From the cell containing the given text, extract its center point as (x, y) coordinate. 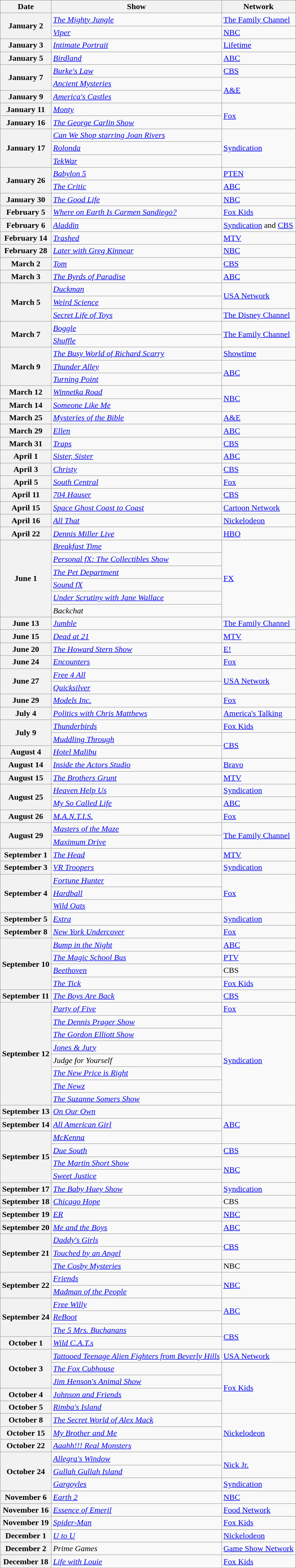
September 20 (26, 1227)
The Pet Department (136, 572)
June 20 (26, 649)
Me and the Boys (136, 1227)
The Suzanne Somers Show (136, 1099)
The George Carlin Show (136, 122)
March 25 (26, 418)
Hotel Malibu (136, 752)
Backchat (136, 611)
June 15 (26, 636)
October 24 (26, 1471)
Earth 2 (136, 1497)
Rolonda (136, 148)
Traps (136, 444)
Thunder Alley (136, 366)
704 Hauser (136, 495)
Intimate Portrait (136, 45)
January 3 (26, 45)
HBO (258, 533)
September 17 (26, 1189)
January 11 (26, 109)
Lifetime (258, 45)
On Our Own (136, 1112)
January 9 (26, 97)
Under Scrutiny with Jane Wallace (136, 598)
January 26 (26, 180)
August 29 (26, 835)
South Central (136, 482)
Gullah Gullah Island (136, 1471)
U to U (136, 1536)
Judge for Yourself (136, 1060)
September 24 (26, 1317)
March 7 (26, 334)
April 3 (26, 469)
June 24 (26, 662)
March 12 (26, 392)
The Gordon Elliott Show (136, 1035)
Aladdin (136, 225)
October 22 (26, 1446)
January 2 (26, 26)
Extra (136, 919)
Jones & Jury (136, 1047)
September 22 (26, 1285)
My So Called Life (136, 803)
Fortune Hunter (136, 880)
Birdland (136, 58)
Chicago Hope (136, 1202)
Date (26, 7)
PTV (258, 957)
McKenna (136, 1137)
PTEN (258, 174)
The Brothers Grunt (136, 777)
November 16 (26, 1510)
The Martin Short Show (136, 1163)
Wild C.A.T.s (136, 1343)
Maximum Drive (136, 842)
Ellen (136, 431)
March 5 (26, 302)
The Cosby Mysteries (136, 1266)
The Critic (136, 187)
February 5 (26, 212)
January 5 (26, 58)
All American Girl (136, 1124)
Essence of Emeril (136, 1510)
Someone Like Me (136, 405)
Mysteries of the Bible (136, 418)
The Baby Huey Show (136, 1189)
August 14 (26, 765)
FX (258, 578)
Showtime (258, 353)
Hardball (136, 893)
Rimba's Island (136, 1407)
Aaahh!!! Real Monsters (136, 1446)
Space Ghost Coast to Coast (136, 508)
Sweet Justice (136, 1176)
Jumble (136, 623)
September 4 (26, 893)
April 11 (26, 495)
The Byrds of Paradise (136, 276)
Duckman (136, 289)
Politics with Chris Matthews (136, 713)
My Brother and Me (136, 1433)
Free Willy (136, 1304)
October 4 (26, 1394)
February 28 (26, 251)
Inside the Actors Studio (136, 765)
Dead at 21 (136, 636)
Ancient Mysteries (136, 84)
March 31 (26, 444)
June 1 (26, 578)
America's Castles (136, 97)
November 6 (26, 1497)
Life with Louie (136, 1561)
Party of Five (136, 1009)
April 15 (26, 508)
Nick Jr. (258, 1465)
December 18 (26, 1561)
Secret Life of Toys (136, 315)
Heaven Help Us (136, 791)
September 21 (26, 1253)
January 30 (26, 200)
Tattooed Teenage Alien Fighters from Beverly Hills (136, 1356)
Babylon 5 (136, 174)
Personal fX: The Collectibles Show (136, 559)
October 1 (26, 1343)
November 19 (26, 1523)
March 29 (26, 431)
January 16 (26, 122)
The Tick (136, 983)
Viper (136, 32)
June 27 (26, 681)
The Busy World of Richard Scarry (136, 353)
Game Show Network (258, 1548)
Masters of the Maze (136, 829)
Spider-Man (136, 1523)
Christy (136, 469)
April 22 (26, 533)
Sister, Sister (136, 456)
The Newz (136, 1086)
The Magic School Bus (136, 957)
February 14 (26, 238)
July 4 (26, 713)
Due South (136, 1150)
Bump in the Night (136, 945)
March 9 (26, 366)
The Head (136, 855)
Tom (136, 264)
E! (258, 649)
Prime Games (136, 1548)
January 17 (26, 148)
Syndication and CBS (258, 225)
October 15 (26, 1433)
August 25 (26, 797)
April 16 (26, 521)
All That (136, 521)
March 2 (26, 264)
Touched by an Angel (136, 1253)
September 19 (26, 1215)
January 7 (26, 77)
Where on Earth Is Carmen Sandiego? (136, 212)
Breakfast Time (136, 546)
Burke's Law (136, 71)
Gargoyles (136, 1484)
New York Undercover (136, 932)
June 13 (26, 623)
Daddy's Girls (136, 1240)
Muddling Through (136, 739)
March 14 (26, 405)
The Dennis Prager Show (136, 1022)
September 12 (26, 1054)
Turning Point (136, 379)
America's Talking (258, 713)
Can We Shop starring Joan Rivers (136, 135)
September 5 (26, 919)
September 3 (26, 868)
September 1 (26, 855)
October 5 (26, 1407)
Sound fX (136, 585)
The Disney Channel (258, 315)
ReBoot (136, 1317)
Thunderbirds (136, 726)
Wild Oats (136, 906)
February 6 (26, 225)
Network (258, 7)
September 18 (26, 1202)
The Boys Are Back (136, 996)
The Howard Stern Show (136, 649)
Beethoven (136, 970)
TekWar (136, 161)
April 5 (26, 482)
Shuffle (136, 341)
Winnetka Road (136, 392)
September 14 (26, 1124)
April 1 (26, 456)
Boggle (136, 328)
Show (136, 7)
Later with Greg Kinnear (136, 251)
Encounters (136, 662)
September 15 (26, 1157)
ER (136, 1215)
The 5 Mrs. Buchanans (136, 1330)
Friends (136, 1279)
VR Troopers (136, 868)
The Mighty Jungle (136, 20)
Food Network (258, 1510)
The Good Life (136, 200)
September 8 (26, 932)
Johnson and Friends (136, 1394)
Free 4 All (136, 675)
October 8 (26, 1420)
September 13 (26, 1112)
August 15 (26, 777)
M.A.N.T.I.S. (136, 816)
Models Inc. (136, 700)
March 3 (26, 276)
Dennis Miller Live (136, 533)
The Secret World of Alex Mack (136, 1420)
October 3 (26, 1368)
Madman of the People (136, 1292)
The Fox Cubhouse (136, 1368)
Bravo (258, 765)
Jim Henson's Animal Show (136, 1381)
Allegra's Window (136, 1459)
July 9 (26, 733)
September 10 (26, 964)
September 11 (26, 996)
June 29 (26, 700)
Monty (136, 109)
Quicksilver (136, 688)
August 26 (26, 816)
The New Price is Right (136, 1073)
December 2 (26, 1548)
Weird Science (136, 302)
August 4 (26, 752)
Trashed (136, 238)
Cartoon Network (258, 508)
December 1 (26, 1536)
